Locate the cell with the specified text and output its [X, Y] center coordinate. 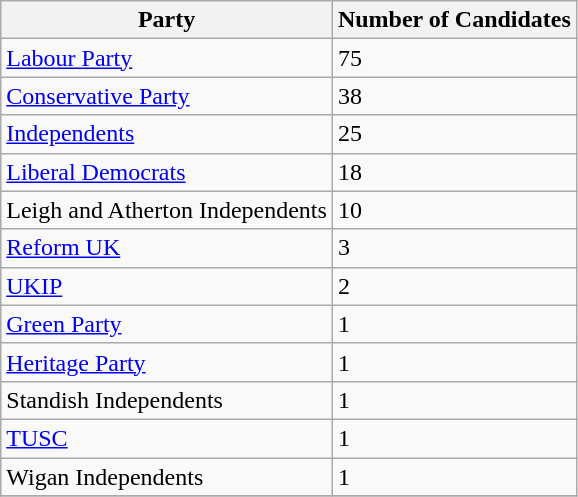
UKIP [167, 286]
Labour Party [167, 58]
Party [167, 20]
10 [454, 210]
Standish Independents [167, 400]
Independents [167, 134]
TUSC [167, 438]
Leigh and Atherton Independents [167, 210]
38 [454, 96]
Wigan Independents [167, 477]
Conservative Party [167, 96]
Liberal Democrats [167, 172]
Reform UK [167, 248]
75 [454, 58]
Number of Candidates [454, 20]
3 [454, 248]
2 [454, 286]
Heritage Party [167, 362]
18 [454, 172]
Green Party [167, 324]
25 [454, 134]
